Search for the cell housing the specified text and yield its (x, y) center coordinate. 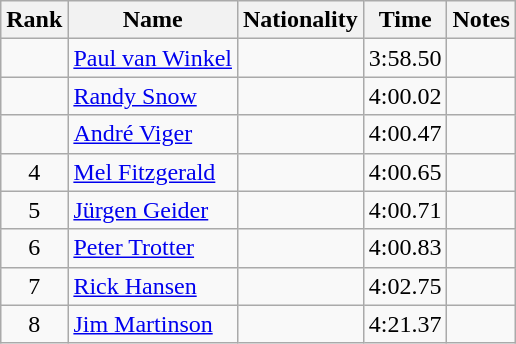
4 (34, 172)
Rick Hansen (153, 286)
Notes (481, 20)
3:58.50 (405, 58)
4:00.47 (405, 134)
André Viger (153, 134)
4:00.65 (405, 172)
Mel Fitzgerald (153, 172)
8 (34, 324)
4:21.37 (405, 324)
Name (153, 20)
4:00.71 (405, 210)
4:02.75 (405, 286)
4:00.02 (405, 96)
Time (405, 20)
Peter Trotter (153, 248)
4:00.83 (405, 248)
Jim Martinson (153, 324)
7 (34, 286)
Rank (34, 20)
5 (34, 210)
6 (34, 248)
Paul van Winkel (153, 58)
Randy Snow (153, 96)
Nationality (300, 20)
Jürgen Geider (153, 210)
